Locate the cell with the specified text and output its [x, y] center coordinate. 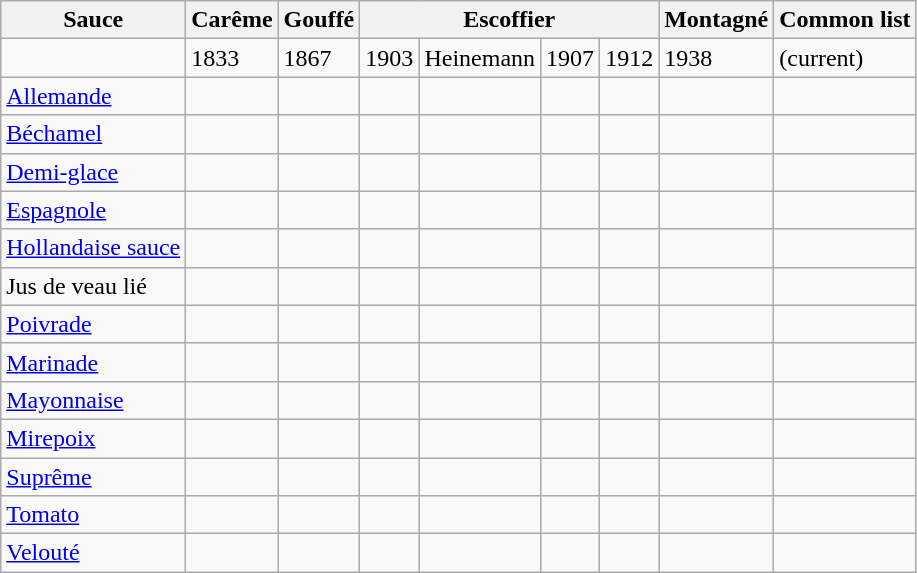
Demi-glace [94, 172]
Heinemann [480, 58]
1912 [630, 58]
Allemande [94, 96]
1907 [570, 58]
Jus de veau lié [94, 286]
Escoffier [510, 20]
Mirepoix [94, 438]
Poivrade [94, 324]
Sauce [94, 20]
1833 [232, 58]
Hollandaise sauce [94, 248]
1867 [319, 58]
Carême [232, 20]
Gouffé [319, 20]
Montagné [716, 20]
Béchamel [94, 134]
Espagnole [94, 210]
Common list [845, 20]
1938 [716, 58]
Marinade [94, 362]
1903 [390, 58]
Velouté [94, 553]
Suprême [94, 477]
Mayonnaise [94, 400]
Tomato [94, 515]
(current) [845, 58]
